Extract the (X, Y) coordinate from the center of the cell holding the provided text.  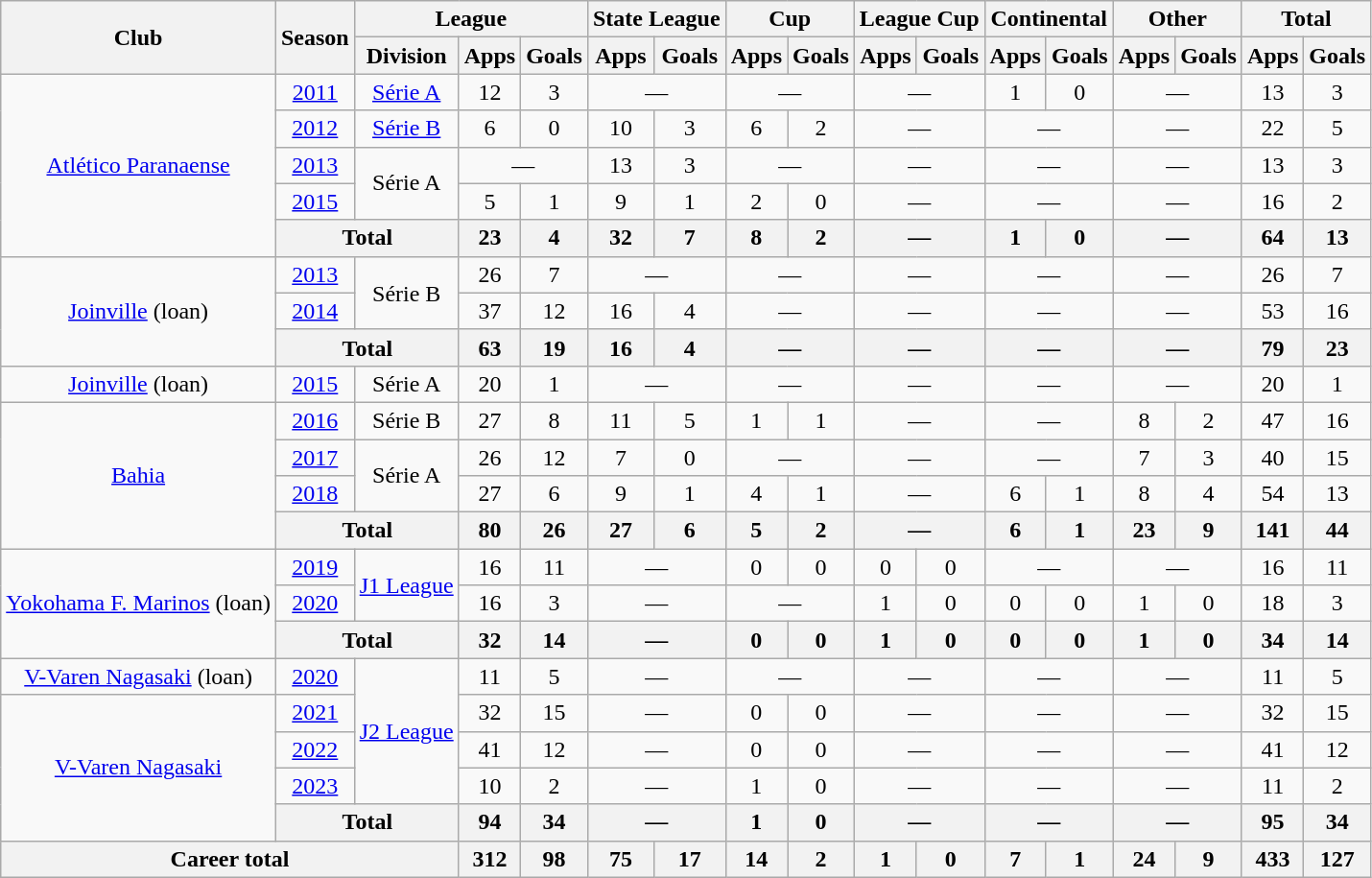
44 (1337, 531)
433 (1272, 859)
63 (489, 347)
98 (555, 859)
37 (489, 311)
Continental (1049, 19)
Career total (230, 859)
312 (489, 859)
95 (1272, 822)
V-Varen Nagasaki (138, 768)
24 (1144, 859)
2023 (315, 786)
State League (656, 19)
18 (1272, 604)
17 (689, 859)
2017 (315, 458)
2018 (315, 494)
Other (1177, 19)
J2 League (407, 731)
Atlético Paranaense (138, 165)
79 (1272, 347)
Club (138, 37)
2011 (315, 92)
League Cup (919, 19)
2022 (315, 749)
94 (489, 822)
Yokohama F. Marinos (loan) (138, 604)
54 (1272, 494)
Bahia (138, 475)
127 (1337, 859)
47 (1272, 420)
19 (555, 347)
Cup (790, 19)
64 (1272, 238)
Season (315, 37)
2016 (315, 420)
141 (1272, 531)
2012 (315, 129)
80 (489, 531)
Division (407, 56)
40 (1272, 458)
League (470, 19)
53 (1272, 311)
V-Varen Nagasaki (loan) (138, 676)
22 (1272, 129)
75 (620, 859)
J1 League (407, 585)
2014 (315, 311)
2019 (315, 567)
2021 (315, 713)
